Search for the cell housing the specified text and yield its [X, Y] center coordinate. 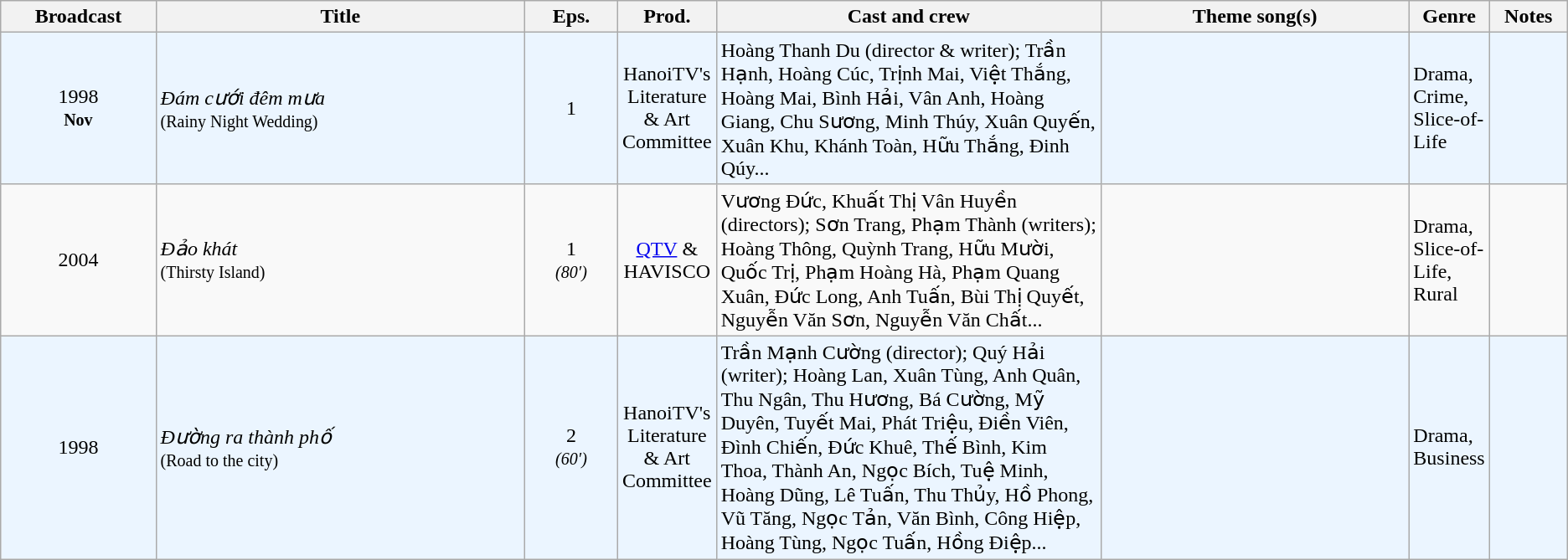
Theme song(s) [1255, 17]
Cast and crew [908, 17]
Broadcast [79, 17]
Đường ra thành phố (Road to the city) [340, 447]
Genre [1449, 17]
Drama, Slice-of-Life, Rural [1449, 259]
Notes [1528, 17]
2(60′) [571, 447]
Drama, Business [1449, 447]
Title [340, 17]
Eps. [571, 17]
1 [571, 109]
1(80′) [571, 259]
Đảo khát (Thirsty Island) [340, 259]
Drama, Crime, Slice-of-Life [1449, 109]
1998 [79, 447]
2004 [79, 259]
QTV & HAVISCO [667, 259]
Prod. [667, 17]
Đám cưới đêm mưa (Rainy Night Wedding) [340, 109]
1998Nov [79, 109]
